Extract the [X, Y] coordinate from the center of the cell holding the provided text.  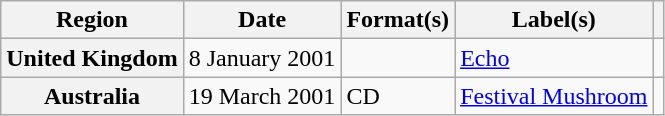
CD [398, 96]
Festival Mushroom [554, 96]
Region [92, 20]
Date [262, 20]
Format(s) [398, 20]
8 January 2001 [262, 58]
19 March 2001 [262, 96]
United Kingdom [92, 58]
Australia [92, 96]
Echo [554, 58]
Label(s) [554, 20]
